Provide the (x, y) coordinate of the cell's center where the given text is located.  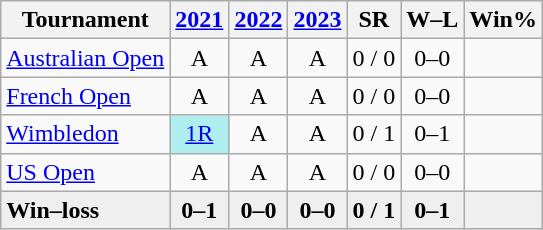
2022 (258, 20)
Australian Open (86, 58)
W–L (432, 20)
Tournament (86, 20)
2023 (318, 20)
French Open (86, 96)
Win–loss (86, 210)
Wimbledon (86, 134)
2021 (200, 20)
SR (374, 20)
Win% (504, 20)
US Open (86, 172)
1R (200, 134)
